For the text-containing cell, return its midpoint in [x, y] coordinate format. 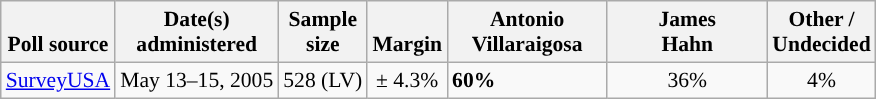
60% [527, 80]
Date(s)administered [196, 32]
Samplesize [322, 32]
36% [687, 80]
Poll source [58, 32]
SurveyUSA [58, 80]
± 4.3% [407, 80]
Margin [407, 32]
4% [821, 80]
AntonioVillaraigosa [527, 32]
May 13–15, 2005 [196, 80]
Other /Undecided [821, 32]
528 (LV) [322, 80]
JamesHahn [687, 32]
